Extract the (x, y) coordinate from the center of the cell holding the provided text.  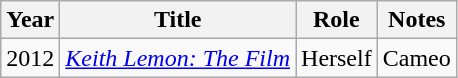
Notes (416, 20)
Title (178, 20)
Keith Lemon: The Film (178, 58)
Year (30, 20)
Cameo (416, 58)
Role (337, 20)
2012 (30, 58)
Herself (337, 58)
